Locate the cell with the specified text and output its (X, Y) center coordinate. 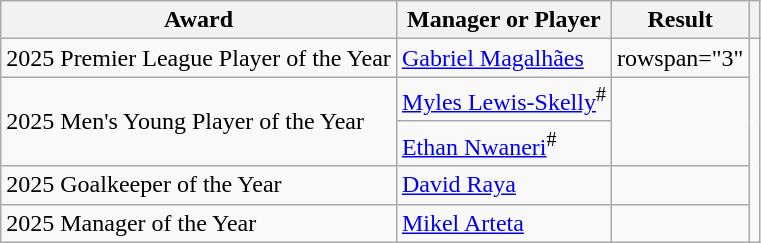
Mikel Arteta (504, 223)
Manager or Player (504, 20)
Myles Lewis-Skelly# (504, 100)
Award (199, 20)
2025 Premier League Player of the Year (199, 58)
2025 Men's Young Player of the Year (199, 122)
rowspan="3" (680, 58)
Gabriel Magalhães (504, 58)
2025 Manager of the Year (199, 223)
Result (680, 20)
Ethan Nwaneri# (504, 144)
2025 Goalkeeper of the Year (199, 185)
David Raya (504, 185)
